Return [x, y] of the center of cell containing provided text 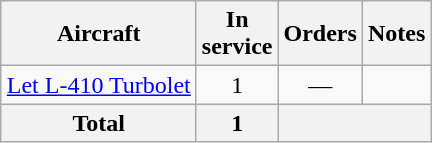
Notes [396, 34]
Orders [320, 34]
Aircraft [98, 34]
In service [237, 34]
Let L-410 Turbolet [98, 85]
— [320, 85]
Total [98, 123]
